Detect which cell encompasses the target text, then output its (x, y) center coordinate. 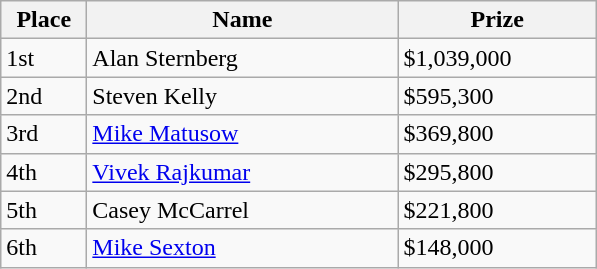
$295,800 (498, 172)
Steven Kelly (242, 96)
4th (44, 172)
$1,039,000 (498, 58)
6th (44, 248)
2nd (44, 96)
Prize (498, 20)
Mike Matusow (242, 134)
Alan Sternberg (242, 58)
$369,800 (498, 134)
$221,800 (498, 210)
Vivek Rajkumar (242, 172)
Place (44, 20)
1st (44, 58)
Casey McCarrel (242, 210)
Name (242, 20)
3rd (44, 134)
5th (44, 210)
Mike Sexton (242, 248)
$148,000 (498, 248)
$595,300 (498, 96)
